Identify which cell holds the provided text, then report its [x, y] central coordinate. 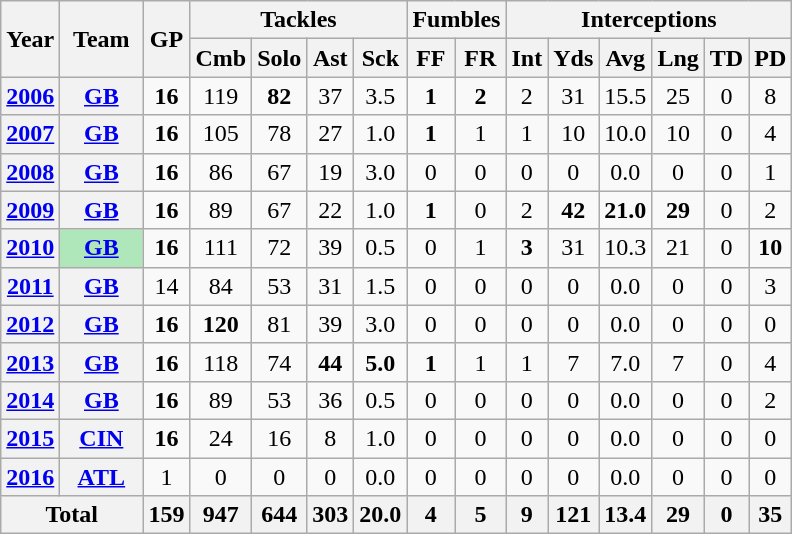
Lng [678, 58]
2007 [30, 134]
78 [280, 134]
Fumbles [456, 20]
24 [221, 438]
2013 [30, 362]
FF [431, 58]
1.5 [380, 286]
303 [330, 515]
Year [30, 39]
22 [330, 210]
Cmb [221, 58]
Sck [380, 58]
2014 [30, 400]
44 [330, 362]
19 [330, 172]
14 [166, 286]
CIN [102, 438]
644 [280, 515]
72 [280, 248]
2016 [30, 477]
35 [770, 515]
FR [480, 58]
10.0 [626, 134]
111 [221, 248]
2008 [30, 172]
5.0 [380, 362]
120 [221, 324]
119 [221, 96]
Interceptions [649, 20]
Solo [280, 58]
10.3 [626, 248]
21 [678, 248]
118 [221, 362]
20.0 [380, 515]
Total [72, 515]
15.5 [626, 96]
25 [678, 96]
27 [330, 134]
2015 [30, 438]
86 [221, 172]
36 [330, 400]
TD [726, 58]
2012 [30, 324]
82 [280, 96]
105 [221, 134]
9 [527, 515]
21.0 [626, 210]
13.4 [626, 515]
5 [480, 515]
3.5 [380, 96]
GP [166, 39]
37 [330, 96]
2009 [30, 210]
74 [280, 362]
Team [102, 39]
81 [280, 324]
Avg [626, 58]
84 [221, 286]
2006 [30, 96]
42 [574, 210]
2010 [30, 248]
121 [574, 515]
2011 [30, 286]
Ast [330, 58]
ATL [102, 477]
159 [166, 515]
PD [770, 58]
947 [221, 515]
Yds [574, 58]
Tackles [298, 20]
Int [527, 58]
7.0 [626, 362]
